From the cell containing the given text, extract its center point as (x, y) coordinate. 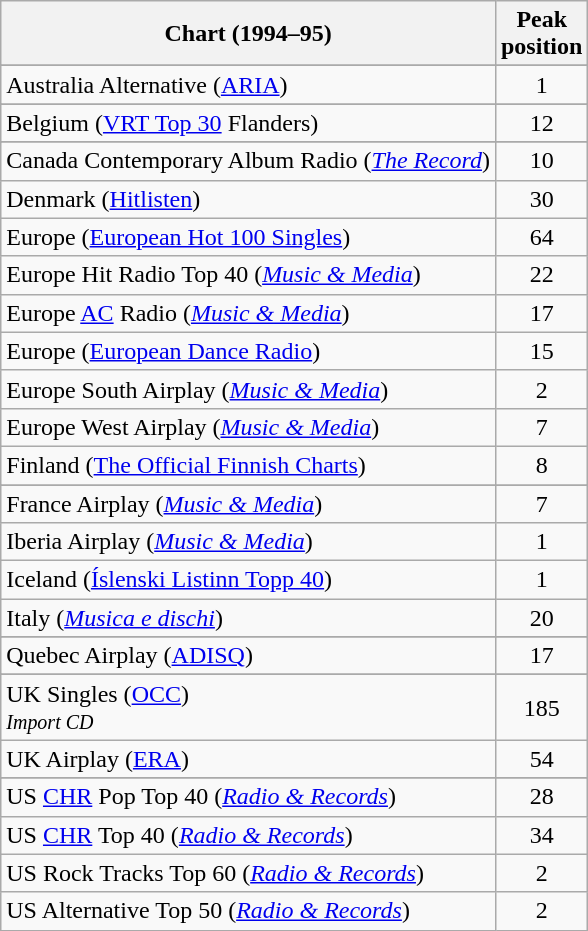
US CHR Top 40 (Radio & Records) (248, 835)
30 (541, 199)
8 (541, 465)
Belgium (VRT Top 30 Flanders) (248, 123)
France Airplay (Music & Media) (248, 503)
Europe (European Hot 100 Singles) (248, 237)
15 (541, 351)
Europe West Airplay (Music & Media) (248, 427)
Finland (The Official Finnish Charts) (248, 465)
Europe AC Radio (Music & Media) (248, 313)
US CHR Pop Top 40 (Radio & Records) (248, 797)
US Rock Tracks Top 60 (Radio & Records) (248, 873)
28 (541, 797)
US Alternative Top 50 (Radio & Records) (248, 911)
185 (541, 708)
Iberia Airplay (Music & Media) (248, 542)
UK Singles (OCC)Import CD (248, 708)
Chart (1994–95) (248, 34)
Peakposition (541, 34)
34 (541, 835)
20 (541, 618)
Europe Hit Radio Top 40 (Music & Media) (248, 275)
Europe (European Dance Radio) (248, 351)
22 (541, 275)
54 (541, 759)
Europe South Airplay (Music & Media) (248, 389)
Quebec Airplay (ADISQ) (248, 656)
64 (541, 237)
Iceland (Íslenski Listinn Topp 40) (248, 580)
Denmark (Hitlisten) (248, 199)
UK Airplay (ERA) (248, 759)
Canada Contemporary Album Radio (The Record) (248, 161)
10 (541, 161)
12 (541, 123)
Italy (Musica e dischi) (248, 618)
Australia Alternative (ARIA) (248, 85)
